Output the (X, Y) coordinate of the center of the cell containing the given text.  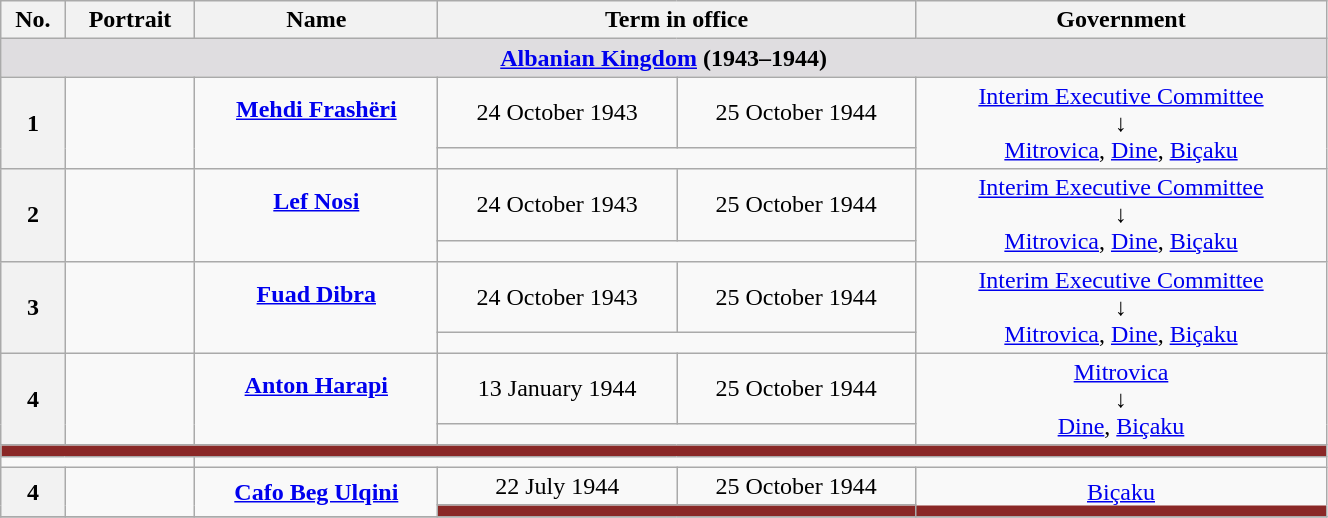
Government (1122, 20)
Biçaku (1122, 492)
Mitrovica↓Dine, Biçaku (1122, 399)
Portrait (130, 20)
13 January 1944 (558, 388)
2 (33, 215)
Fuad Dibra (316, 307)
Name (316, 20)
Mehdi Frashëri (316, 123)
1 (33, 123)
No. (33, 20)
Cafo Beg Ulqini (316, 492)
Albanian Kingdom (1943–1944) (664, 58)
Anton Harapi (316, 399)
22 July 1944 (558, 486)
Term in office (677, 20)
3 (33, 307)
Lef Nosi (316, 215)
